Pinpoint the cell where the given text exists, returning its (X, Y) midpoint coordinate. 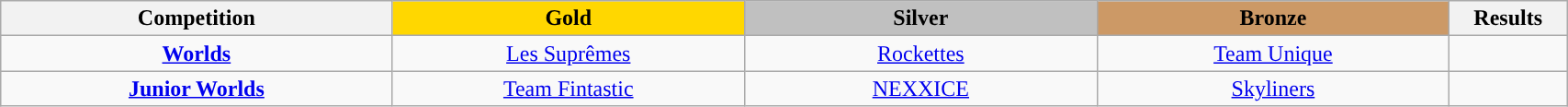
Bronze (1273, 18)
Rockettes (921, 53)
Les Suprêmes (569, 53)
Team Fintastic (569, 89)
Silver (921, 18)
Competition (197, 18)
Results (1508, 18)
Gold (569, 18)
Worlds (197, 53)
NEXXICE (921, 89)
Junior Worlds (197, 89)
Team Unique (1273, 53)
Skyliners (1273, 89)
